Identify which cell holds the provided text, then report its [X, Y] central coordinate. 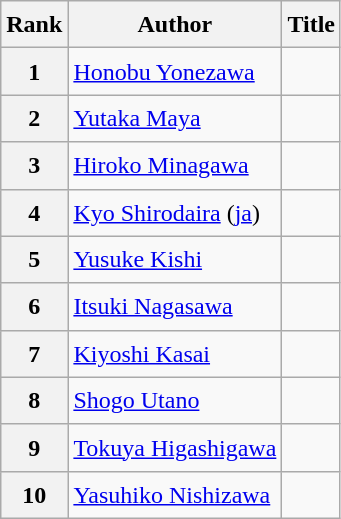
Tokuya Higashigawa [175, 448]
2 [34, 118]
Kyo Shirodaira (ja) [175, 212]
Author [175, 24]
Honobu Yonezawa [175, 72]
Hiroko Minagawa [175, 166]
Yusuke Kishi [175, 260]
8 [34, 400]
6 [34, 306]
Kiyoshi Kasai [175, 354]
4 [34, 212]
Shogo Utano [175, 400]
Yutaka Maya [175, 118]
10 [34, 494]
1 [34, 72]
3 [34, 166]
Rank [34, 24]
7 [34, 354]
9 [34, 448]
Title [312, 24]
Itsuki Nagasawa [175, 306]
5 [34, 260]
Yasuhiko Nishizawa [175, 494]
